Identify which cell holds the provided text, then report its [x, y] central coordinate. 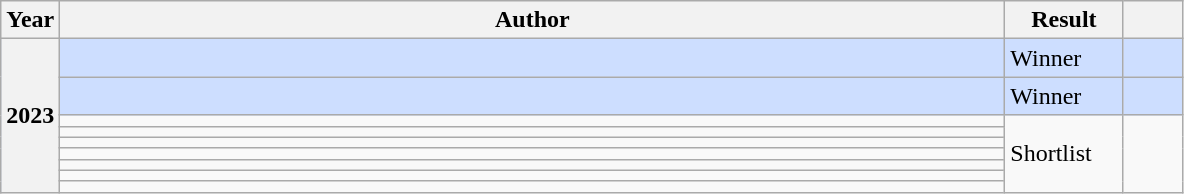
Shortlist [1064, 154]
Year [30, 20]
2023 [30, 116]
Author [532, 20]
Result [1064, 20]
